Extract the (X, Y) coordinate from the center of the cell holding the provided text.  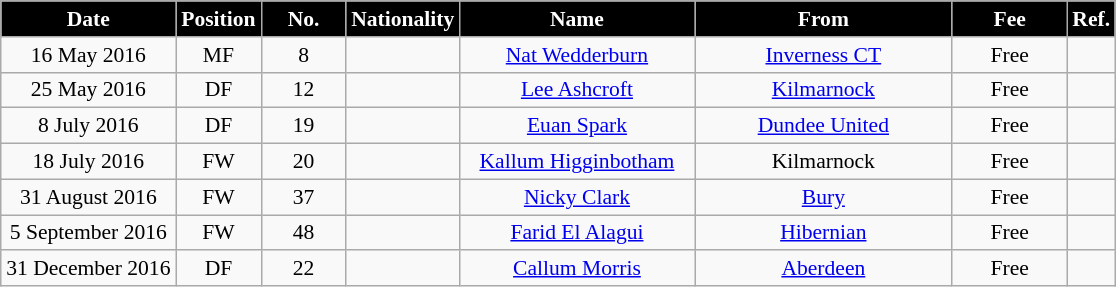
Lee Ashcroft (576, 90)
37 (304, 197)
18 July 2016 (88, 162)
No. (304, 19)
31 December 2016 (88, 269)
Date (88, 19)
19 (304, 126)
8 July 2016 (88, 126)
22 (304, 269)
8 (304, 55)
Aberdeen (824, 269)
Dundee United (824, 126)
Euan Spark (576, 126)
From (824, 19)
Kallum Higginbotham (576, 162)
Nicky Clark (576, 197)
Name (576, 19)
48 (304, 233)
MF (218, 55)
Nationality (402, 19)
12 (304, 90)
Hibernian (824, 233)
Nat Wedderburn (576, 55)
Ref. (1091, 19)
25 May 2016 (88, 90)
Fee (1010, 19)
Callum Morris (576, 269)
Inverness CT (824, 55)
Position (218, 19)
20 (304, 162)
Bury (824, 197)
16 May 2016 (88, 55)
31 August 2016 (88, 197)
Farid El Alagui (576, 233)
5 September 2016 (88, 233)
